For the text-containing cell, return its midpoint in [x, y] coordinate format. 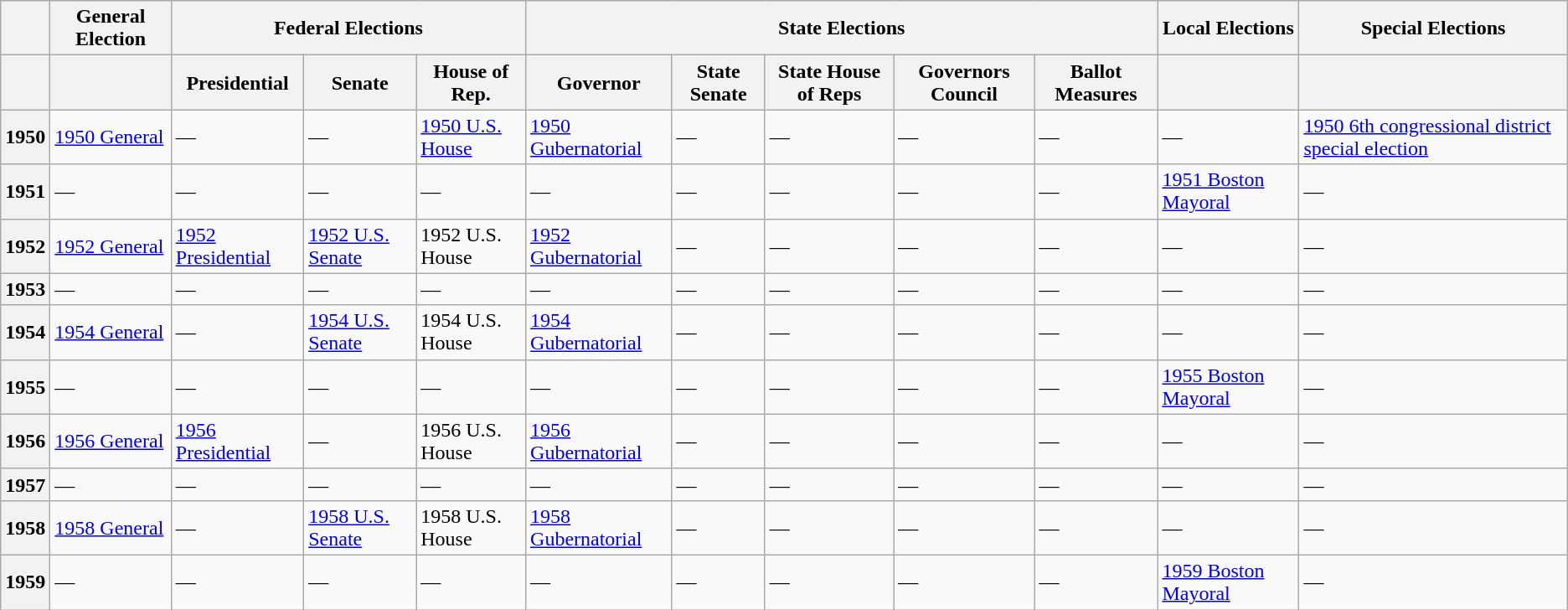
Federal Elections [348, 28]
1957 [25, 484]
Governors Council [964, 82]
1950 U.S. House [471, 137]
1952 General [111, 246]
1950 [25, 137]
1958 U.S. House [471, 528]
1950 General [111, 137]
1952 Gubernatorial [599, 246]
1954 U.S. Senate [360, 332]
1956 U.S. House [471, 441]
Ballot Measures [1096, 82]
General Election [111, 28]
State Elections [842, 28]
1954 General [111, 332]
1951 [25, 191]
1950 Gubernatorial [599, 137]
1954 U.S. House [471, 332]
1952 [25, 246]
House of Rep. [471, 82]
1952 U.S. House [471, 246]
1954 [25, 332]
1956 Gubernatorial [599, 441]
1951 Boston Mayoral [1228, 191]
Presidential [237, 82]
1950 6th congressional district special election [1433, 137]
1956 General [111, 441]
1959 [25, 582]
1958 General [111, 528]
1954 Gubernatorial [599, 332]
1959 Boston Mayoral [1228, 582]
1956 [25, 441]
1952 U.S. Senate [360, 246]
1955 [25, 387]
1958 U.S. Senate [360, 528]
1955 Boston Mayoral [1228, 387]
1953 [25, 289]
Governor [599, 82]
1958 [25, 528]
State House of Reps [829, 82]
1958 Gubernatorial [599, 528]
Special Elections [1433, 28]
1956 Presidential [237, 441]
Senate [360, 82]
1952 Presidential [237, 246]
State Senate [719, 82]
Local Elections [1228, 28]
